Detect which cell encompasses the target text, then output its [x, y] center coordinate. 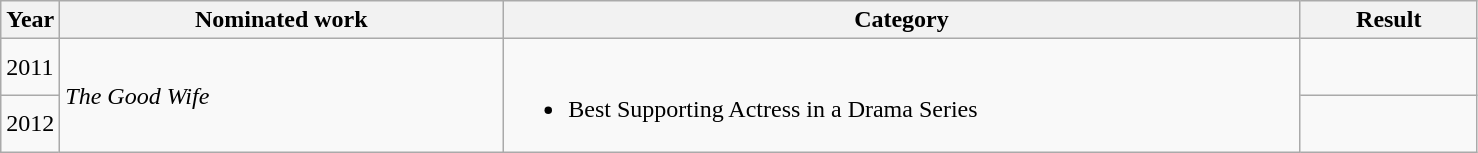
2011 [30, 68]
Category [902, 20]
Best Supporting Actress in a Drama Series [902, 96]
Result [1388, 20]
The Good Wife [282, 96]
Year [30, 20]
2012 [30, 124]
Nominated work [282, 20]
